Provide the (x, y) coordinate of the cell's center where the given text is located.  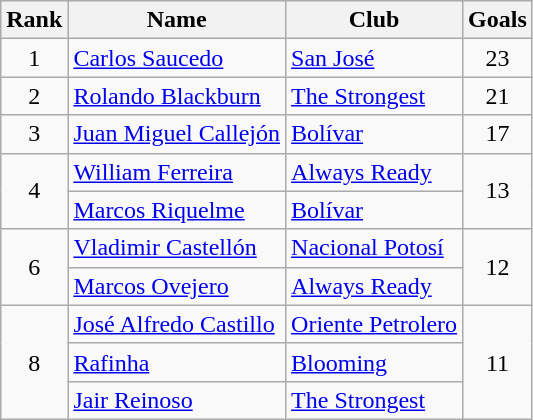
Nacional Potosí (374, 248)
8 (34, 362)
Goals (498, 20)
13 (498, 191)
6 (34, 267)
Juan Miguel Callejón (177, 134)
Rank (34, 20)
23 (498, 58)
3 (34, 134)
2 (34, 96)
Oriente Petrolero (374, 324)
4 (34, 191)
Marcos Ovejero (177, 286)
1 (34, 58)
Vladimir Castellón (177, 248)
17 (498, 134)
Blooming (374, 362)
Jair Reinoso (177, 400)
Carlos Saucedo (177, 58)
Club (374, 20)
11 (498, 362)
Rolando Blackburn (177, 96)
San José (374, 58)
Rafinha (177, 362)
12 (498, 267)
José Alfredo Castillo (177, 324)
Marcos Riquelme (177, 210)
21 (498, 96)
William Ferreira (177, 172)
Name (177, 20)
